Extract the (X, Y) coordinate from the center of the cell holding the provided text.  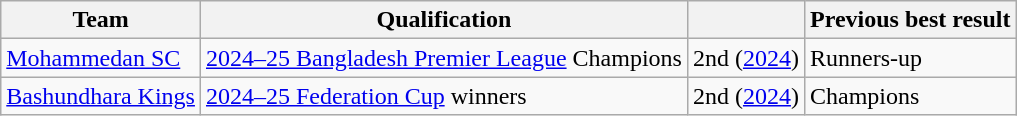
Bashundhara Kings (101, 96)
Qualification (444, 20)
2024–25 Federation Cup winners (444, 96)
Champions (910, 96)
2024–25 Bangladesh Premier League Champions (444, 58)
Runners-up (910, 58)
Team (101, 20)
Mohammedan SC (101, 58)
Previous best result (910, 20)
